Find where the given text appears and provide that cell's center as (x, y) coordinate. 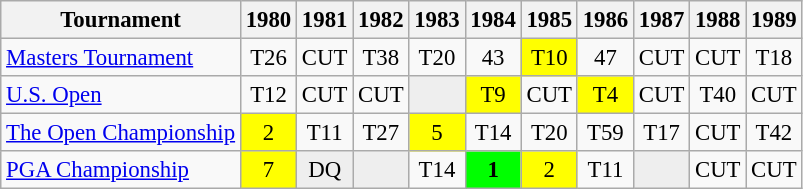
Tournament (121, 20)
The Open Championship (121, 133)
1984 (493, 20)
Masters Tournament (121, 58)
PGA Championship (121, 170)
T38 (381, 58)
47 (605, 58)
T59 (605, 133)
43 (493, 58)
1980 (268, 20)
1985 (549, 20)
T18 (774, 58)
1983 (437, 20)
T42 (774, 133)
1988 (718, 20)
T4 (605, 95)
1989 (774, 20)
1987 (661, 20)
T10 (549, 58)
T17 (661, 133)
5 (437, 133)
1 (493, 170)
T9 (493, 95)
1981 (325, 20)
DQ (325, 170)
7 (268, 170)
T12 (268, 95)
T27 (381, 133)
1986 (605, 20)
1982 (381, 20)
T26 (268, 58)
T40 (718, 95)
U.S. Open (121, 95)
